Identify which cell holds the provided text, then report its [x, y] central coordinate. 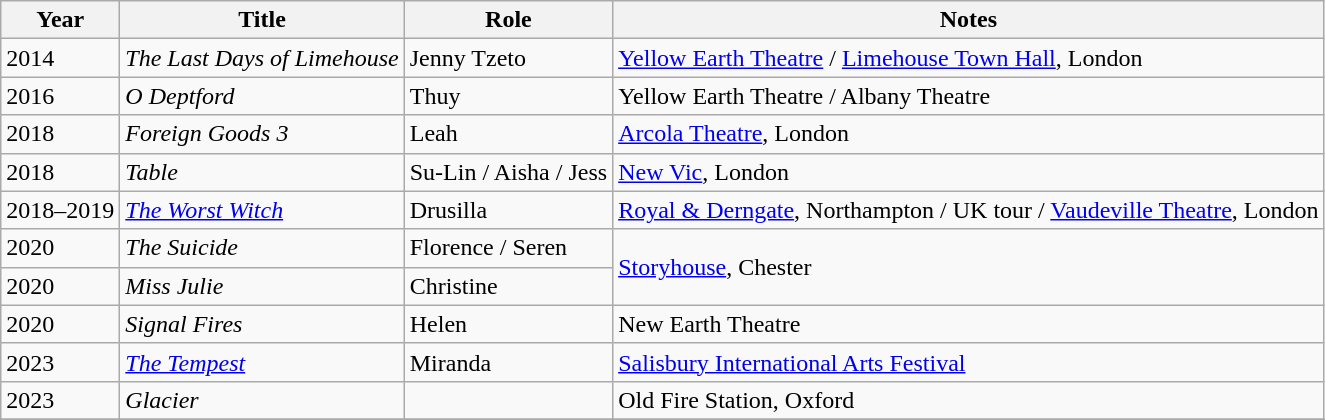
Yellow Earth Theatre / Limehouse Town Hall, London [968, 58]
The Last Days of Limehouse [262, 58]
2016 [60, 96]
Royal & Derngate, Northampton / UK tour / Vaudeville Theatre, London [968, 210]
Role [508, 20]
Foreign Goods 3 [262, 134]
Title [262, 20]
Jenny Tzeto [508, 58]
Florence / Seren [508, 248]
Signal Fires [262, 324]
Miss Julie [262, 286]
Christine [508, 286]
Miranda [508, 362]
Thuy [508, 96]
Leah [508, 134]
Drusilla [508, 210]
Year [60, 20]
2018–2019 [60, 210]
New Earth Theatre [968, 324]
Salisbury International Arts Festival [968, 362]
Arcola Theatre, London [968, 134]
2014 [60, 58]
Helen [508, 324]
Old Fire Station, Oxford [968, 400]
Su-Lin / Aisha / Jess [508, 172]
Notes [968, 20]
Table [262, 172]
New Vic, London [968, 172]
The Suicide [262, 248]
The Worst Witch [262, 210]
Yellow Earth Theatre / Albany Theatre [968, 96]
The Tempest [262, 362]
Glacier [262, 400]
Storyhouse, Chester [968, 267]
O Deptford [262, 96]
